Find where the given text appears and provide that cell's center as [x, y] coordinate. 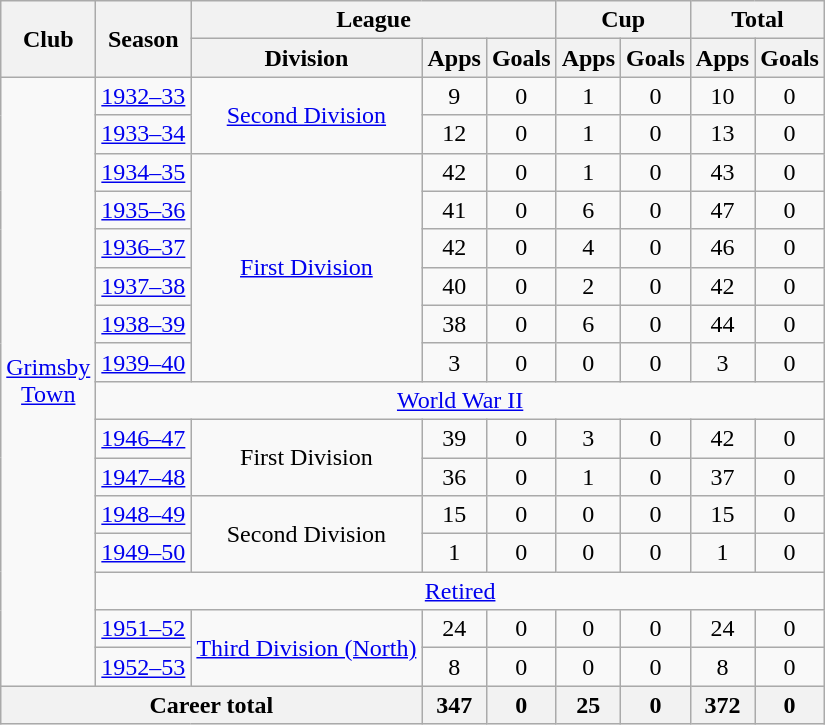
1932–33 [144, 96]
1938–39 [144, 324]
1934–35 [144, 172]
10 [722, 96]
1933–34 [144, 134]
1952–53 [144, 667]
Cup [623, 20]
4 [588, 248]
Club [48, 39]
347 [454, 705]
1949–50 [144, 553]
1935–36 [144, 210]
Division [306, 58]
37 [722, 477]
2 [588, 286]
1939–40 [144, 362]
Third Division (North) [306, 648]
38 [454, 324]
1951–52 [144, 629]
Total [757, 20]
40 [454, 286]
1948–49 [144, 515]
13 [722, 134]
1947–48 [144, 477]
GrimsbyTown [48, 382]
36 [454, 477]
1946–47 [144, 438]
Retired [460, 591]
1936–37 [144, 248]
World War II [460, 400]
Career total [212, 705]
12 [454, 134]
39 [454, 438]
372 [722, 705]
43 [722, 172]
9 [454, 96]
League [374, 20]
44 [722, 324]
46 [722, 248]
41 [454, 210]
47 [722, 210]
1937–38 [144, 286]
Season [144, 39]
25 [588, 705]
